Search for the cell housing the specified text and yield its [x, y] center coordinate. 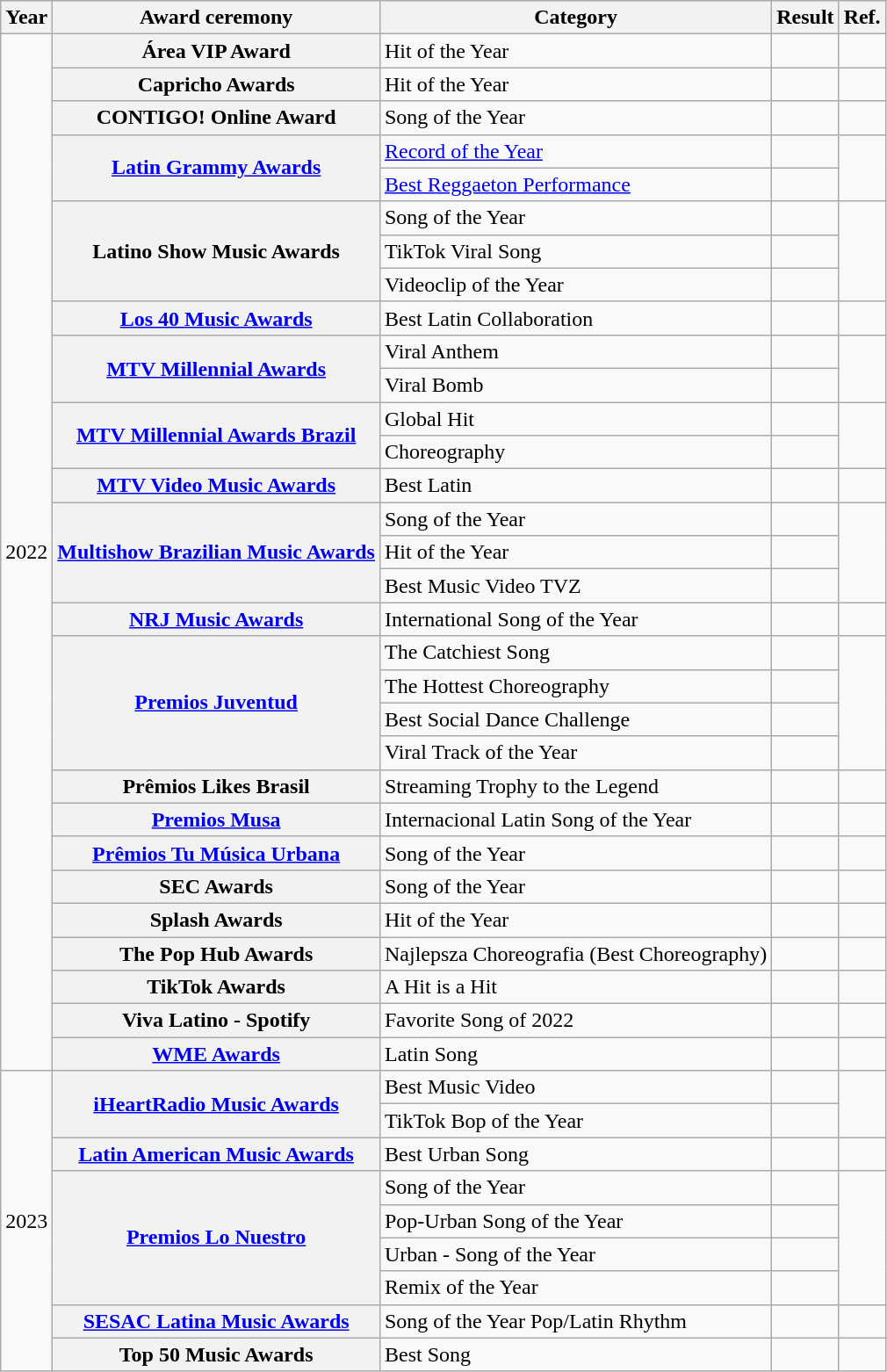
2023 [26, 1221]
2022 [26, 552]
Latin American Music Awards [216, 1154]
TikTok Awards [216, 987]
Award ceremony [216, 18]
iHeartRadio Music Awards [216, 1104]
Ref. [862, 18]
Premios Lo Nuestro [216, 1238]
Latin Song [575, 1054]
International Song of the Year [575, 619]
Najlepsza Choreografia (Best Choreography) [575, 953]
Prêmios Tu Música Urbana [216, 853]
MTV Video Music Awards [216, 486]
Best Latin Collaboration [575, 318]
Multishow Brazilian Music Awards [216, 552]
Best Reggaeton Performance [575, 184]
Urban - Song of the Year [575, 1254]
SEC Awards [216, 886]
NRJ Music Awards [216, 619]
Los 40 Music Awards [216, 318]
Premios Musa [216, 820]
Top 50 Music Awards [216, 1354]
Latin Grammy Awards [216, 168]
A Hit is a Hit [575, 987]
Streaming Trophy to the Legend [575, 786]
Viva Latino - Spotify [216, 1021]
Best Latin [575, 486]
Best Music Video TVZ [575, 586]
Viral Track of the Year [575, 753]
Favorite Song of 2022 [575, 1021]
TikTok Bop of the Year [575, 1121]
Capricho Awards [216, 84]
The Pop Hub Awards [216, 953]
Category [575, 18]
Year [26, 18]
Internacional Latin Song of the Year [575, 820]
Pop-Urban Song of the Year [575, 1221]
WME Awards [216, 1054]
Premios Juventud [216, 703]
Videoclip of the Year [575, 285]
Latino Show Music Awards [216, 251]
Remix of the Year [575, 1288]
Viral Bomb [575, 385]
MTV Millennial Awards Brazil [216, 436]
Global Hit [575, 419]
MTV Millennial Awards [216, 368]
Best Song [575, 1354]
Viral Anthem [575, 351]
Best Urban Song [575, 1154]
TikTok Viral Song [575, 251]
Best Social Dance Challenge [575, 719]
The Catchiest Song [575, 653]
Choreography [575, 452]
Record of the Year [575, 151]
CONTIGO! Online Award [216, 118]
Best Music Video [575, 1087]
Área VIP Award [216, 51]
Prêmios Likes Brasil [216, 786]
SESAC Latina Music Awards [216, 1321]
Result [805, 18]
Song of the Year Pop/Latin Rhythm [575, 1321]
The Hottest Choreography [575, 686]
Splash Awards [216, 920]
